Return [X, Y] of the center of cell containing provided text 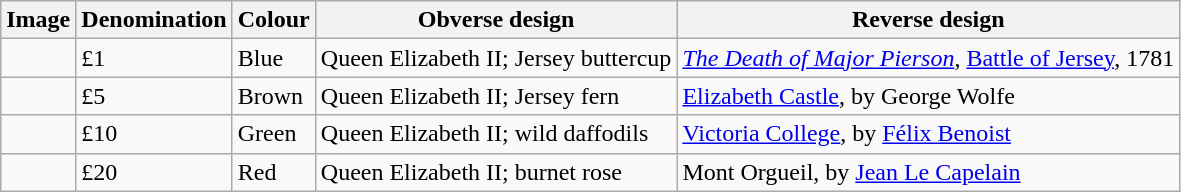
Colour [274, 20]
£10 [154, 134]
Elizabeth Castle, by George Wolfe [928, 96]
Image [38, 20]
Green [274, 134]
Queen Elizabeth II; burnet rose [496, 172]
Mont Orgueil, by Jean Le Capelain [928, 172]
The Death of Major Pierson, Battle of Jersey, 1781 [928, 58]
Queen Elizabeth II; Jersey fern [496, 96]
Queen Elizabeth II; wild daffodils [496, 134]
Obverse design [496, 20]
Brown [274, 96]
Denomination [154, 20]
Red [274, 172]
£20 [154, 172]
£5 [154, 96]
£1 [154, 58]
Victoria College, by Félix Benoist [928, 134]
Queen Elizabeth II; Jersey buttercup [496, 58]
Reverse design [928, 20]
Blue [274, 58]
